Return the [x, y] coordinate for the center point of the cell that contains the specified text.  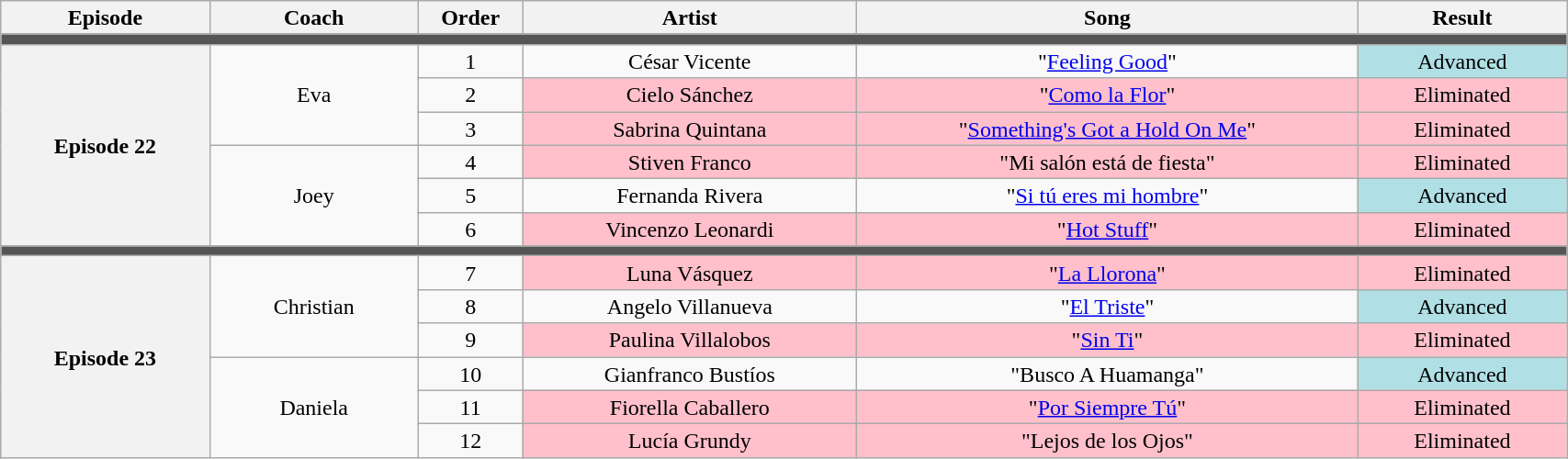
Song [1108, 18]
7 [470, 274]
Daniela [314, 407]
"Mi salón está de fiesta" [1108, 162]
5 [470, 196]
Episode 22 [105, 145]
Gianfranco Bustíos [690, 373]
Cielo Sánchez [690, 95]
Coach [314, 18]
"La Llorona" [1108, 274]
"Por Siempre Tú" [1108, 408]
Paulina Villalobos [690, 340]
11 [470, 408]
Stiven Franco [690, 162]
6 [470, 229]
Luna Vásquez [690, 274]
10 [470, 373]
Christian [314, 307]
César Vicente [690, 61]
9 [470, 340]
"Lejos de los Ojos" [1108, 441]
"Como la Flor" [1108, 95]
2 [470, 95]
"Hot Stuff" [1108, 229]
"Feeling Good" [1108, 61]
Fernanda Rivera [690, 196]
"Something's Got a Hold On Me" [1108, 129]
Result [1462, 18]
Lucía Grundy [690, 441]
Fiorella Caballero [690, 408]
"Si tú eres mi hombre" [1108, 196]
3 [470, 129]
"Sin Ti" [1108, 340]
4 [470, 162]
Angelo Villanueva [690, 307]
Episode [105, 18]
12 [470, 441]
Episode 23 [105, 356]
8 [470, 307]
"El Triste" [1108, 307]
Artist [690, 18]
Eva [314, 95]
"Busco A Huamanga" [1108, 373]
Joey [314, 196]
Vincenzo Leonardi [690, 229]
Order [470, 18]
1 [470, 61]
Sabrina Quintana [690, 129]
